Detect which cell encompasses the target text, then output its (x, y) center coordinate. 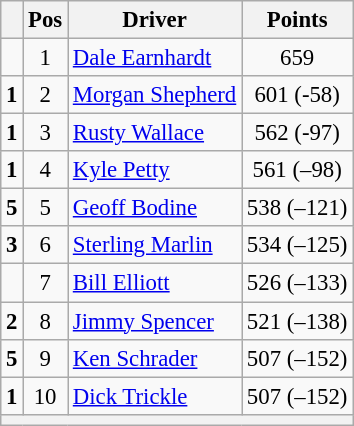
526 (–133) (298, 283)
Ken Schrader (155, 358)
521 (–138) (298, 321)
Morgan Shepherd (155, 95)
538 (–121) (298, 208)
8 (46, 321)
Dale Earnhardt (155, 58)
561 (–98) (298, 170)
Rusty Wallace (155, 133)
Dick Trickle (155, 396)
601 (-58) (298, 95)
9 (46, 358)
Bill Elliott (155, 283)
Kyle Petty (155, 170)
Sterling Marlin (155, 245)
659 (298, 58)
7 (46, 283)
10 (46, 396)
Points (298, 20)
562 (-97) (298, 133)
6 (46, 245)
4 (46, 170)
Jimmy Spencer (155, 321)
Geoff Bodine (155, 208)
Driver (155, 20)
534 (–125) (298, 245)
Pos (46, 20)
